Search for the cell housing the specified text and yield its (X, Y) center coordinate. 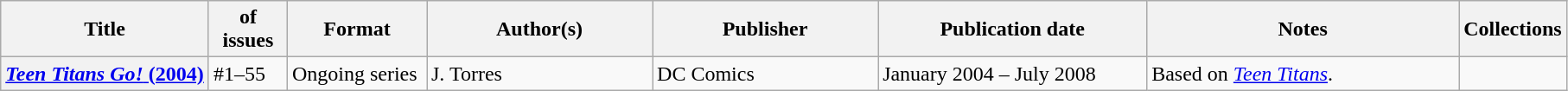
Publication date (1013, 29)
J. Torres (539, 74)
Notes (1303, 29)
Publisher (766, 29)
Title (105, 29)
Based on Teen Titans. (1303, 74)
of issues (247, 29)
Format (356, 29)
Author(s) (539, 29)
DC Comics (766, 74)
Collections (1513, 29)
#1–55 (247, 74)
Ongoing series (356, 74)
January 2004 – July 2008 (1013, 74)
Teen Titans Go! (2004) (105, 74)
